Find where the given text appears and provide that cell's center as (X, Y) coordinate. 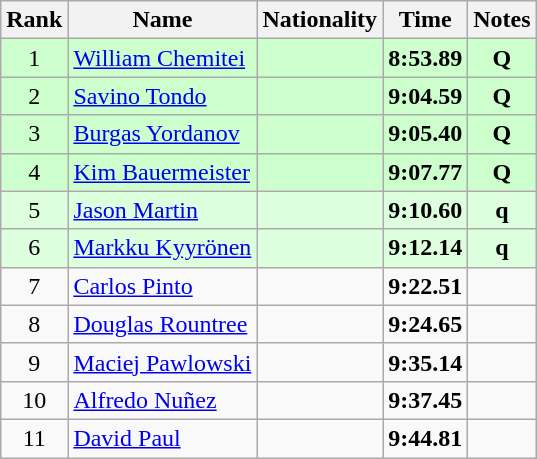
9:10.60 (426, 210)
Nationality (320, 20)
Kim Bauermeister (162, 172)
9:05.40 (426, 134)
9:04.59 (426, 96)
6 (34, 248)
Savino Tondo (162, 96)
Maciej Pawlowski (162, 362)
5 (34, 210)
9:07.77 (426, 172)
9:44.81 (426, 438)
7 (34, 286)
9:12.14 (426, 248)
Markku Kyyrönen (162, 248)
Jason Martin (162, 210)
Alfredo Nuñez (162, 400)
2 (34, 96)
8:53.89 (426, 58)
9:24.65 (426, 324)
9:22.51 (426, 286)
Douglas Rountree (162, 324)
Notes (502, 20)
Burgas Yordanov (162, 134)
David Paul (162, 438)
Rank (34, 20)
Name (162, 20)
William Chemitei (162, 58)
1 (34, 58)
9 (34, 362)
9:35.14 (426, 362)
4 (34, 172)
Time (426, 20)
Carlos Pinto (162, 286)
3 (34, 134)
8 (34, 324)
10 (34, 400)
11 (34, 438)
9:37.45 (426, 400)
